Scan for the cell matching the given text and deliver its (x, y) coordinate at center. 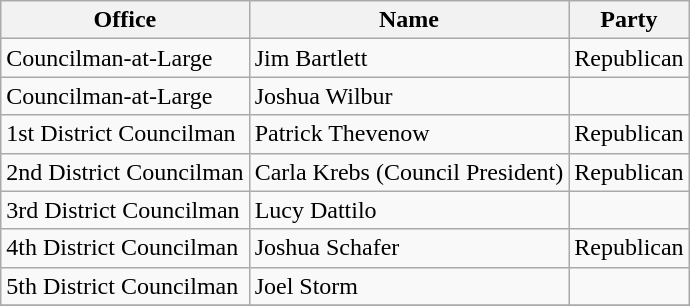
Lucy Dattilo (409, 210)
Carla Krebs (Council President) (409, 172)
2nd District Councilman (125, 172)
Office (125, 20)
5th District Councilman (125, 286)
Jim Bartlett (409, 58)
Patrick Thevenow (409, 134)
Joel Storm (409, 286)
Joshua Schafer (409, 248)
4th District Councilman (125, 248)
Party (629, 20)
Name (409, 20)
3rd District Councilman (125, 210)
Joshua Wilbur (409, 96)
1st District Councilman (125, 134)
